Find where the given text appears and provide that cell's center as (X, Y) coordinate. 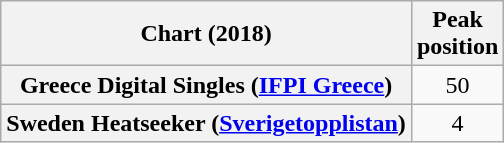
4 (457, 123)
Sweden Heatseeker (Sverigetopplistan) (206, 123)
Peakposition (457, 34)
50 (457, 85)
Greece Digital Singles (IFPI Greece) (206, 85)
Chart (2018) (206, 34)
